Scan for the cell matching the given text and deliver its (x, y) coordinate at center. 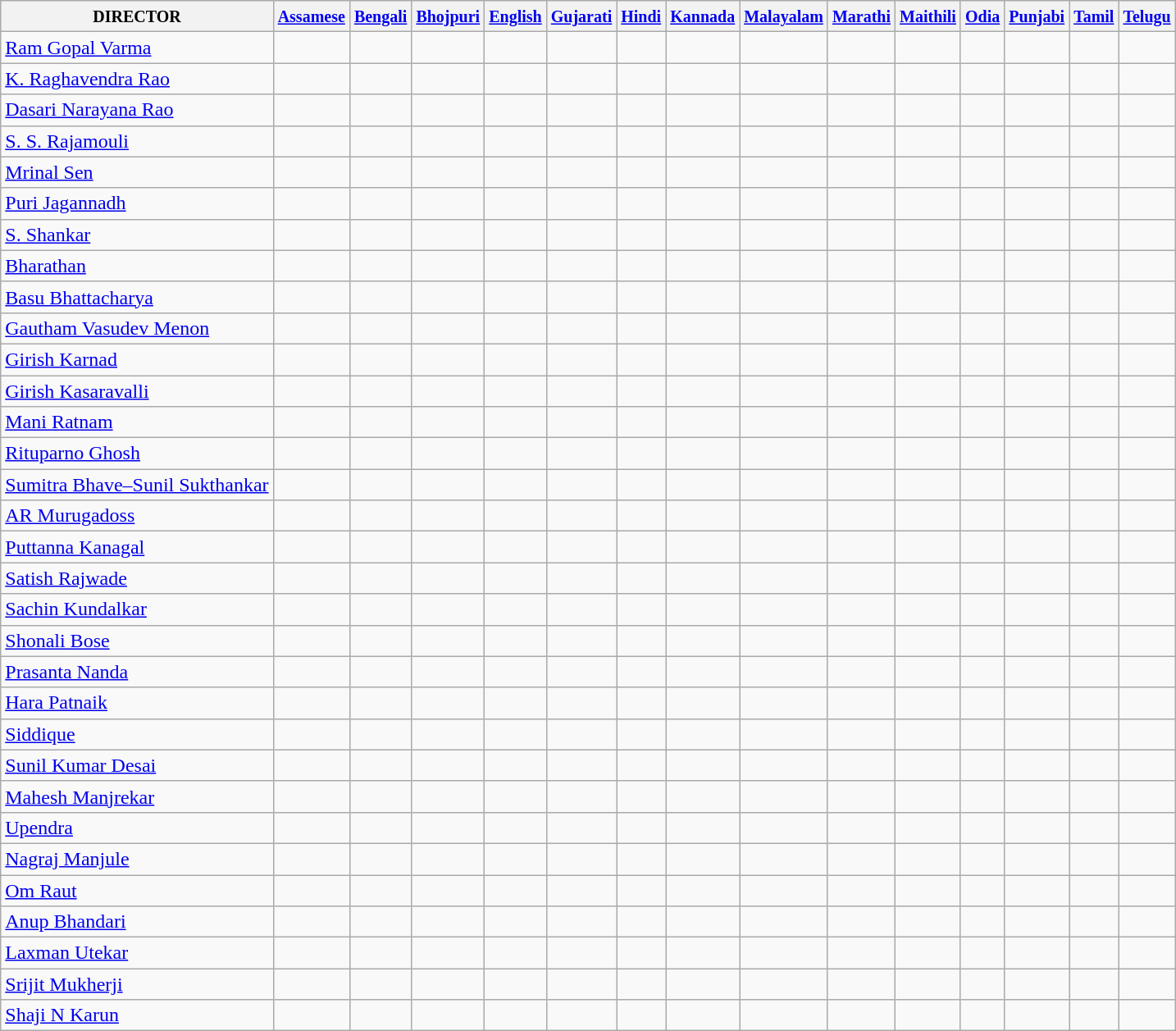
Shaji N Karun (137, 1015)
AR Murugadoss (137, 516)
English (516, 16)
Girish Kasaravalli (137, 391)
Telugu (1146, 16)
Laxman Utekar (137, 953)
Girish Karnad (137, 359)
Sachin Kundalkar (137, 609)
Om Raut (137, 890)
Hara Patnaik (137, 703)
Nagraj Manjule (137, 859)
Siddique (137, 734)
Shonali Bose (137, 641)
Bhojpuri (448, 16)
Punjabi (1037, 16)
Malayalam (784, 16)
Mani Ratnam (137, 422)
Mrinal Sen (137, 172)
Tamil (1094, 16)
Anup Bhandari (137, 922)
Assamese (312, 16)
Ram Gopal Varma (137, 48)
Maithili (928, 16)
Puttanna Kanagal (137, 547)
Mahesh Manjrekar (137, 796)
S. Shankar (137, 235)
Srijit Mukherji (137, 984)
DIRECTOR (137, 16)
Hindi (641, 16)
Satish Rajwade (137, 578)
Marathi (861, 16)
Bengali (381, 16)
Sumitra Bhave–Sunil Sukthankar (137, 485)
K. Raghavendra Rao (137, 79)
Kannada (703, 16)
Rituparno Ghosh (137, 454)
Bharathan (137, 266)
Gujarati (581, 16)
Odia (982, 16)
Gautham Vasudev Menon (137, 328)
Puri Jagannadh (137, 203)
Prasanta Nanda (137, 672)
Dasari Narayana Rao (137, 110)
Basu Bhattacharya (137, 297)
Sunil Kumar Desai (137, 765)
Upendra (137, 828)
S. S. Rajamouli (137, 141)
